For the text-containing cell, return its midpoint in (x, y) coordinate format. 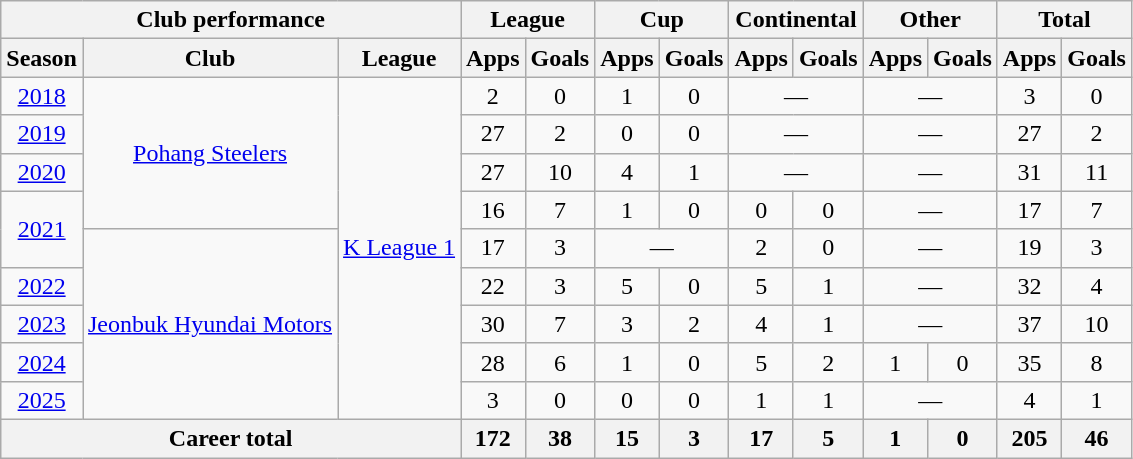
6 (560, 362)
Other (930, 20)
37 (1029, 324)
19 (1029, 248)
2019 (42, 134)
Club performance (231, 20)
16 (493, 210)
32 (1029, 286)
15 (627, 438)
2024 (42, 362)
Continental (796, 20)
Pohang Steelers (210, 153)
2023 (42, 324)
Cup (662, 20)
K League 1 (400, 248)
38 (560, 438)
46 (1097, 438)
Jeonbuk Hyundai Motors (210, 324)
35 (1029, 362)
2018 (42, 96)
30 (493, 324)
11 (1097, 172)
22 (493, 286)
2021 (42, 229)
2022 (42, 286)
205 (1029, 438)
8 (1097, 362)
2020 (42, 172)
2025 (42, 400)
28 (493, 362)
Career total (231, 438)
172 (493, 438)
Club (210, 58)
31 (1029, 172)
Total (1064, 20)
Season (42, 58)
